Identify which cell holds the provided text, then report its (X, Y) central coordinate. 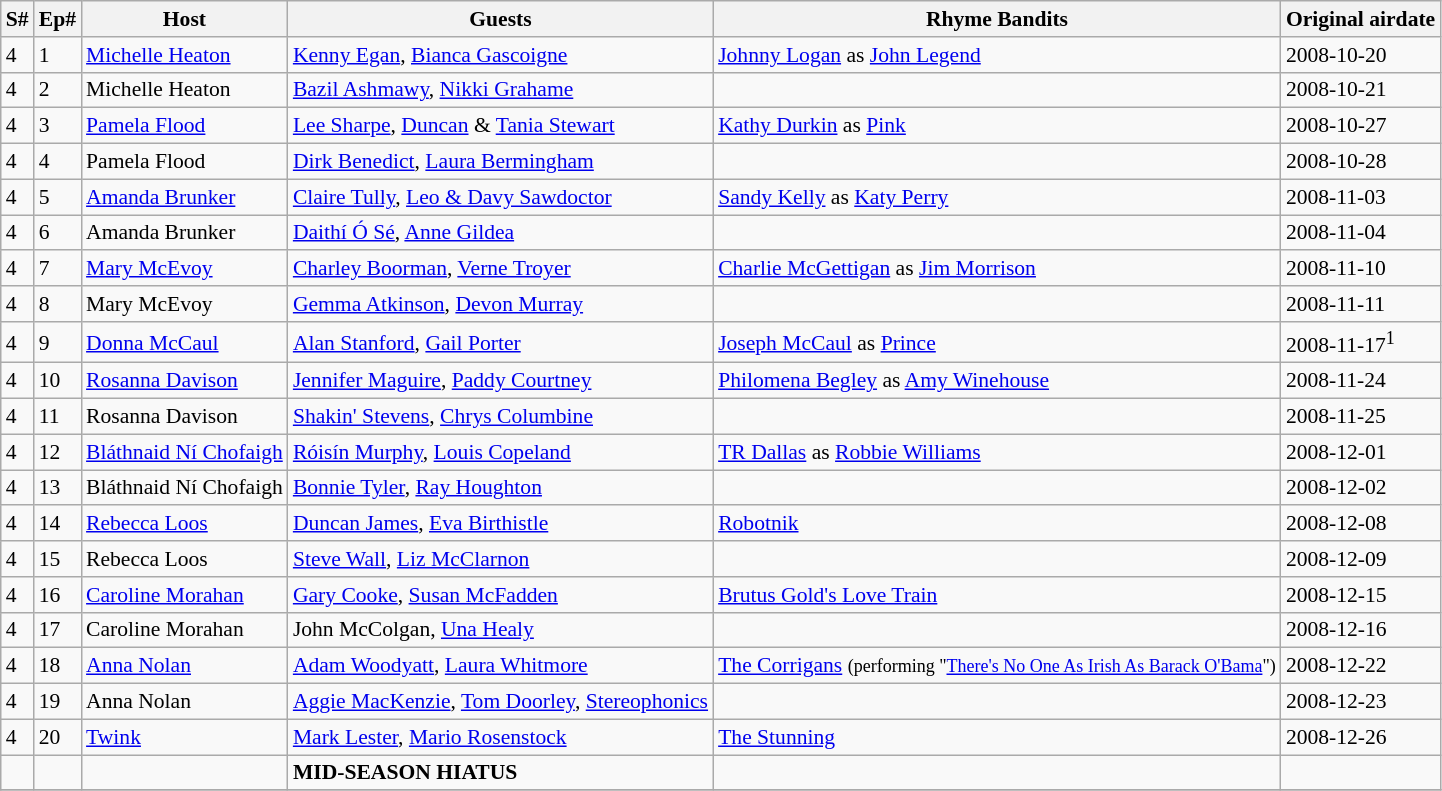
Lee Sharpe, Duncan & Tania Stewart (500, 126)
The Corrigans (performing "There's No One As Irish As Barack O'Bama") (997, 666)
2008-12-01 (1360, 452)
3 (58, 126)
MID-SEASON HIATUS (500, 773)
Host (184, 19)
Róisín Murphy, Louis Copeland (500, 452)
Johnny Logan as John Legend (997, 55)
2008-12-08 (1360, 524)
Bazil Ashmawy, Nikki Grahame (500, 90)
2008-12-26 (1360, 737)
2008-11-25 (1360, 417)
2 (58, 90)
Claire Tully, Leo & Davy Sawdoctor (500, 197)
The Stunning (997, 737)
1 (58, 55)
2008-11-10 (1360, 269)
Aggie MacKenzie, Tom Doorley, Stereophonics (500, 702)
11 (58, 417)
Alan Stanford, Gail Porter (500, 342)
2008-10-28 (1360, 162)
10 (58, 381)
Dirk Benedict, Laura Bermingham (500, 162)
John McColgan, Una Healy (500, 630)
17 (58, 630)
12 (58, 452)
Brutus Gold's Love Train (997, 595)
2008-11-171 (1360, 342)
Daithí Ó Sé, Anne Gildea (500, 233)
9 (58, 342)
19 (58, 702)
16 (58, 595)
Jennifer Maguire, Paddy Courtney (500, 381)
Ep# (58, 19)
2008-11-11 (1360, 304)
2008-10-20 (1360, 55)
8 (58, 304)
2008-10-27 (1360, 126)
2008-10-21 (1360, 90)
Kenny Egan, Bianca Gascoigne (500, 55)
Bonnie Tyler, Ray Houghton (500, 488)
Rhyme Bandits (997, 19)
20 (58, 737)
Steve Wall, Liz McClarnon (500, 559)
2008-11-24 (1360, 381)
2008-12-22 (1360, 666)
Sandy Kelly as Katy Perry (997, 197)
2008-12-16 (1360, 630)
2008-11-03 (1360, 197)
Joseph McCaul as Prince (997, 342)
15 (58, 559)
2008-12-23 (1360, 702)
2008-12-09 (1360, 559)
Donna McCaul (184, 342)
Philomena Begley as Amy Winehouse (997, 381)
13 (58, 488)
Guests (500, 19)
Duncan James, Eva Birthistle (500, 524)
14 (58, 524)
Twink (184, 737)
Robotnik (997, 524)
Shakin' Stevens, Chrys Columbine (500, 417)
Charlie McGettigan as Jim Morrison (997, 269)
5 (58, 197)
2008-11-04 (1360, 233)
7 (58, 269)
18 (58, 666)
2008-12-02 (1360, 488)
Kathy Durkin as Pink (997, 126)
TR Dallas as Robbie Williams (997, 452)
S# (18, 19)
Adam Woodyatt, Laura Whitmore (500, 666)
Gemma Atkinson, Devon Murray (500, 304)
2008-12-15 (1360, 595)
Gary Cooke, Susan McFadden (500, 595)
Original airdate (1360, 19)
Charley Boorman, Verne Troyer (500, 269)
6 (58, 233)
Mark Lester, Mario Rosenstock (500, 737)
